Find where the given text appears and provide that cell's center as (x, y) coordinate. 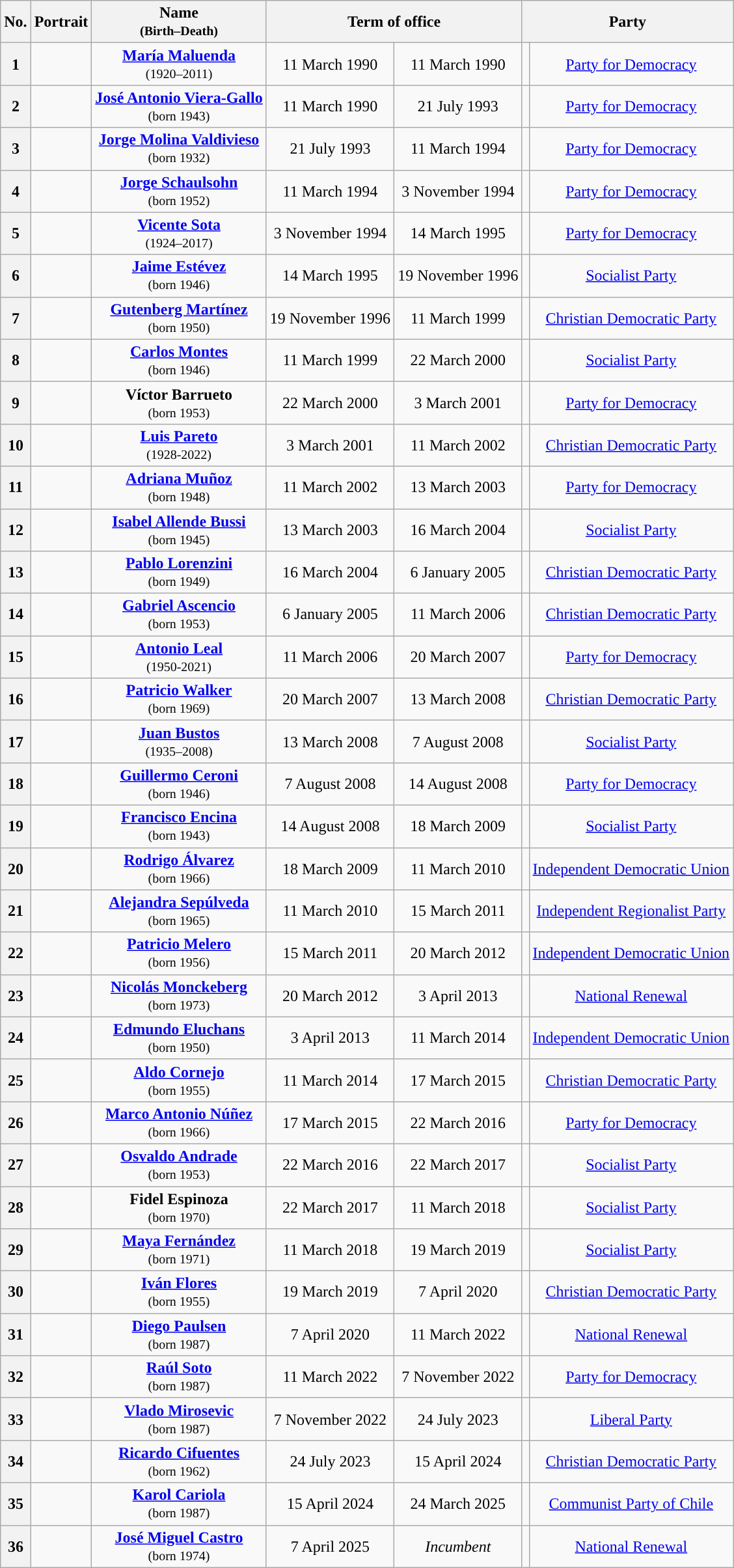
26 (16, 1122)
Term of office (394, 22)
Luis Pareto(1928-2022) (179, 445)
34 (16, 1462)
12 (16, 530)
Name(Birth–Death) (179, 22)
No. (16, 22)
Liberal Party (631, 1419)
Maya Fernández(born 1971) (179, 1250)
Incumbent (458, 1547)
4 (16, 191)
Communist Party of Chile (631, 1504)
5 (16, 233)
Aldo Cornejo(born 1955) (179, 1080)
2 (16, 107)
Raúl Soto(born 1987) (179, 1377)
27 (16, 1165)
Adriana Muñoz(born 1948) (179, 487)
29 (16, 1250)
María Maluenda(1920–2011) (179, 64)
Independent Regionalist Party (631, 911)
Nicolás Monckeberg(born 1973) (179, 996)
28 (16, 1207)
Rodrigo Álvarez(born 1966) (179, 868)
36 (16, 1547)
Ricardo Cifuentes(born 1962) (179, 1462)
Pablo Lorenzini(born 1949) (179, 573)
Diego Paulsen(born 1987) (179, 1334)
35 (16, 1504)
Marco Antonio Núñez(born 1966) (179, 1122)
Jaime Estévez(born 1946) (179, 276)
30 (16, 1293)
Juan Bustos(1935–2008) (179, 742)
Patricio Melero(born 1956) (179, 953)
Jorge Molina Valdivieso(born 1932) (179, 148)
1 (16, 64)
17 (16, 742)
24 March 2025 (458, 1504)
Portrait (61, 22)
15 (16, 657)
Alejandra Sepúlveda(born 1965) (179, 911)
13 (16, 573)
José Miguel Castro(born 1974) (179, 1547)
19 (16, 827)
Fidel Espinoza(born 1970) (179, 1207)
20 (16, 868)
Isabel Allende Bussi(born 1945) (179, 530)
25 (16, 1080)
14 (16, 614)
Gabriel Ascencio(born 1953) (179, 614)
16 (16, 699)
23 (16, 996)
11 (16, 487)
32 (16, 1377)
Iván Flores(born 1955) (179, 1293)
Francisco Encina(born 1943) (179, 827)
Edmundo Eluchans(born 1950) (179, 1038)
Vlado Mirosevic(born 1987) (179, 1419)
9 (16, 402)
31 (16, 1334)
22 (16, 953)
8 (16, 361)
7 (16, 318)
Patricio Walker(born 1969) (179, 699)
7 April 2025 (330, 1547)
José Antonio Viera-Gallo(born 1943) (179, 107)
Guillermo Ceroni(born 1946) (179, 784)
21 (16, 911)
Osvaldo Andrade(born 1953) (179, 1165)
18 (16, 784)
Gutenberg Martínez(born 1950) (179, 318)
6 (16, 276)
Carlos Montes(born 1946) (179, 361)
Party (627, 22)
33 (16, 1419)
Vicente Sota(1924–2017) (179, 233)
Víctor Barrueto(born 1953) (179, 402)
24 (16, 1038)
Antonio Leal(1950-2021) (179, 657)
3 (16, 148)
10 (16, 445)
Karol Cariola(born 1987) (179, 1504)
Jorge Schaulsohn(born 1952) (179, 191)
